Scan for the cell matching the given text and deliver its (x, y) coordinate at center. 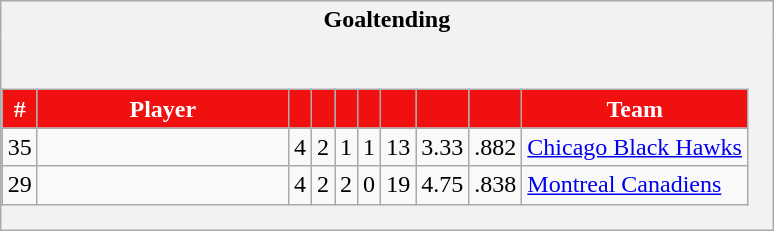
0 (370, 185)
29 (20, 185)
13 (398, 147)
# (20, 109)
# Player Team 35 4 2 1 1 13 3.33 .882 Chicago Black Hawks 29 4 2 2 0 19 4.75 .838 Montreal Canadiens (387, 134)
4.75 (442, 185)
35 (20, 147)
.882 (496, 147)
Player (162, 109)
Montreal Canadiens (635, 185)
Goaltending (387, 20)
.838 (496, 185)
19 (398, 185)
3.33 (442, 147)
Chicago Black Hawks (635, 147)
Team (635, 109)
